Output the [x, y] coordinate of the center of the cell containing the given text.  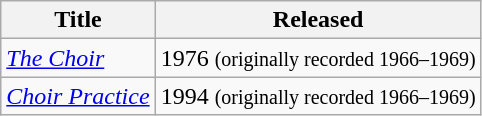
1976 (originally recorded 1966–1969) [318, 58]
1994 (originally recorded 1966–1969) [318, 96]
Title [78, 20]
Choir Practice [78, 96]
The Choir [78, 58]
Released [318, 20]
